Capture the cell that displays the provided text and extract its (X, Y) central coordinate. 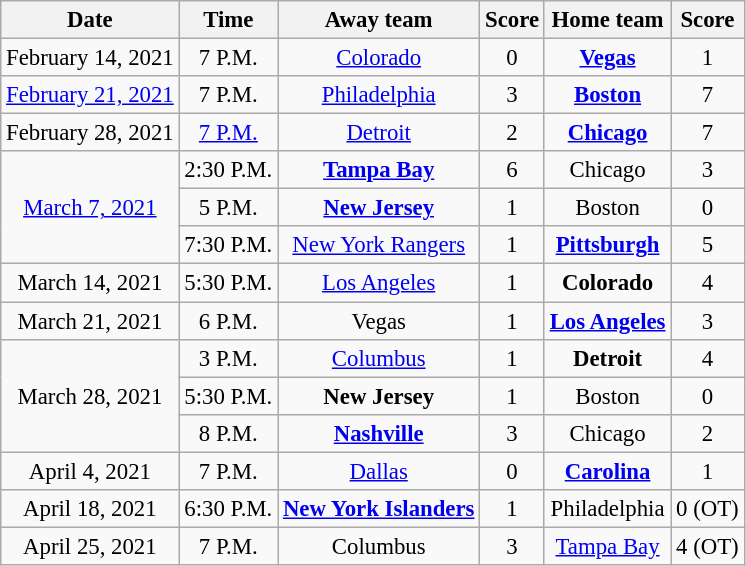
5 P.M. (228, 208)
6 (512, 170)
March 14, 2021 (90, 283)
0 (OT) (708, 509)
February 21, 2021 (90, 95)
4 (OT) (708, 546)
Date (90, 20)
2:30 P.M. (228, 170)
Pittsburgh (607, 245)
Nashville (379, 433)
5 (708, 245)
Dallas (379, 471)
6:30 P.M. (228, 509)
7:30 P.M. (228, 245)
March 7, 2021 (90, 208)
8 P.M. (228, 433)
March 28, 2021 (90, 396)
February 14, 2021 (90, 58)
New York Rangers (379, 245)
March 21, 2021 (90, 321)
Home team (607, 20)
New York Islanders (379, 509)
April 4, 2021 (90, 471)
Carolina (607, 471)
April 18, 2021 (90, 509)
Away team (379, 20)
6 P.M. (228, 321)
Time (228, 20)
April 25, 2021 (90, 546)
February 28, 2021 (90, 133)
3 P.M. (228, 358)
